Provide the [x, y] coordinate of the cell's center where the given text is located.  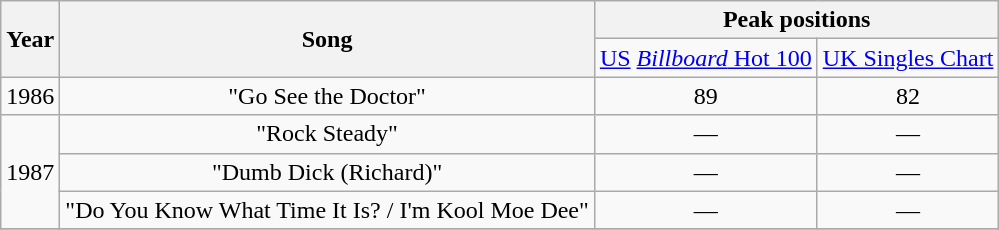
82 [908, 96]
"Dumb Dick (Richard)" [328, 172]
89 [706, 96]
Peak positions [796, 20]
Year [30, 39]
"Go See the Doctor" [328, 96]
"Do You Know What Time It Is? / I'm Kool Moe Dee" [328, 210]
1987 [30, 172]
1986 [30, 96]
UK Singles Chart [908, 58]
Song [328, 39]
US Billboard Hot 100 [706, 58]
"Rock Steady" [328, 134]
